Extract the (x, y) coordinate from the center of the cell holding the provided text.  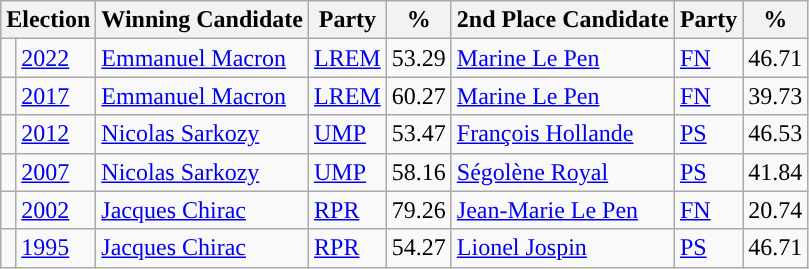
53.47 (418, 134)
2002 (56, 210)
2nd Place Candidate (562, 20)
2017 (56, 96)
Lionel Jospin (562, 248)
2007 (56, 172)
58.16 (418, 172)
41.84 (776, 172)
2022 (56, 58)
53.29 (418, 58)
20.74 (776, 210)
39.73 (776, 96)
60.27 (418, 96)
54.27 (418, 248)
46.53 (776, 134)
François Hollande (562, 134)
Winning Candidate (202, 20)
79.26 (418, 210)
Election (48, 20)
2012 (56, 134)
1995 (56, 248)
Jean-Marie Le Pen (562, 210)
Ségolène Royal (562, 172)
